Return the (x, y) coordinate for the center point of the cell that contains the specified text.  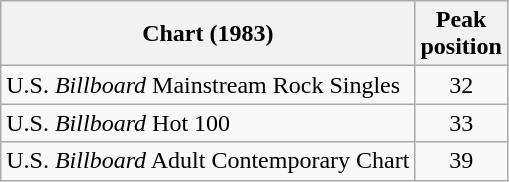
33 (461, 123)
Chart (1983) (208, 34)
U.S. Billboard Hot 100 (208, 123)
32 (461, 85)
39 (461, 161)
U.S. Billboard Mainstream Rock Singles (208, 85)
Peakposition (461, 34)
U.S. Billboard Adult Contemporary Chart (208, 161)
